Return the (X, Y) coordinate for the center point of the cell that contains the specified text.  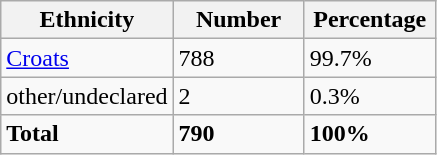
Croats (87, 58)
790 (238, 134)
0.3% (370, 96)
100% (370, 134)
Ethnicity (87, 20)
Number (238, 20)
2 (238, 96)
788 (238, 58)
99.7% (370, 58)
other/undeclared (87, 96)
Total (87, 134)
Percentage (370, 20)
